Output the (x, y) coordinate of the center of the cell containing the given text.  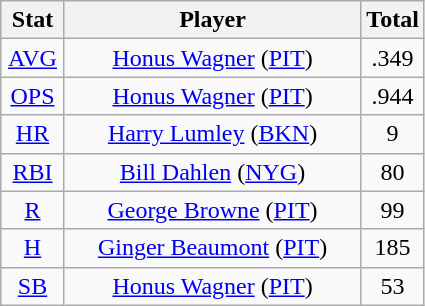
R (33, 210)
AVG (33, 58)
Total (393, 20)
Stat (33, 20)
HR (33, 134)
53 (393, 286)
9 (393, 134)
SB (33, 286)
Player (212, 20)
George Browne (PIT) (212, 210)
Ginger Beaumont (PIT) (212, 248)
Bill Dahlen (NYG) (212, 172)
80 (393, 172)
185 (393, 248)
99 (393, 210)
OPS (33, 96)
.349 (393, 58)
.944 (393, 96)
RBI (33, 172)
H (33, 248)
Harry Lumley (BKN) (212, 134)
